Scan for the cell matching the given text and deliver its [X, Y] coordinate at center. 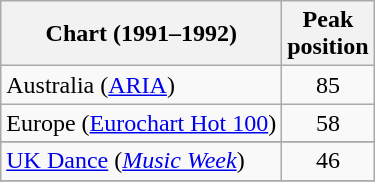
58 [328, 123]
46 [328, 161]
85 [328, 85]
Chart (1991–1992) [142, 34]
Europe (Eurochart Hot 100) [142, 123]
Peakposition [328, 34]
UK Dance (Music Week) [142, 161]
Australia (ARIA) [142, 85]
